Scan for the cell matching the given text and deliver its [X, Y] coordinate at center. 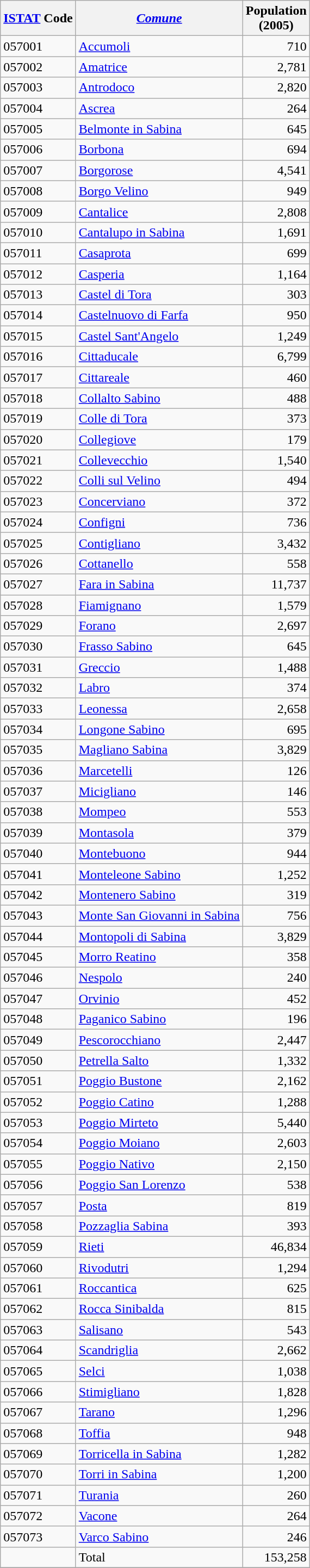
819 [276, 1205]
057018 [38, 398]
358 [276, 957]
057009 [38, 212]
452 [276, 999]
Magliano Sabina [159, 750]
Ascrea [159, 108]
2,820 [276, 88]
815 [276, 1309]
1,332 [276, 1061]
246 [276, 1536]
46,834 [276, 1247]
057032 [38, 688]
Forano [159, 626]
1,252 [276, 874]
057015 [38, 336]
057020 [38, 439]
710 [276, 46]
4,541 [276, 170]
057056 [38, 1185]
303 [276, 295]
460 [276, 377]
Casaprota [159, 253]
057021 [38, 460]
057069 [38, 1454]
950 [276, 315]
057044 [38, 936]
1,288 [276, 1102]
057053 [38, 1123]
1,488 [276, 667]
057066 [38, 1392]
057042 [38, 895]
057049 [38, 1040]
1,038 [276, 1371]
1,249 [276, 336]
Nespolo [159, 978]
Paganico Sabino [159, 1019]
Fara in Sabina [159, 584]
Rieti [159, 1247]
Longone Sabino [159, 729]
Amatrice [159, 67]
Configni [159, 522]
Borgo Velino [159, 191]
057063 [38, 1330]
Borgorose [159, 170]
Poggio San Lorenzo [159, 1185]
057036 [38, 771]
057029 [38, 626]
Castel Sant'Angelo [159, 336]
949 [276, 191]
Collegiove [159, 439]
Total [159, 1557]
Pescorocchiano [159, 1040]
494 [276, 481]
Torri in Sabina [159, 1474]
Selci [159, 1371]
057073 [38, 1536]
3,432 [276, 543]
Pozzaglia Sabina [159, 1226]
057017 [38, 377]
2,658 [276, 709]
1,200 [276, 1474]
553 [276, 812]
538 [276, 1185]
Concerviano [159, 501]
Varco Sabino [159, 1536]
5,440 [276, 1123]
Poggio Mirteto [159, 1123]
2,150 [276, 1164]
057050 [38, 1061]
488 [276, 398]
057055 [38, 1164]
Greccio [159, 667]
1,296 [276, 1412]
372 [276, 501]
057023 [38, 501]
Casperia [159, 274]
6,799 [276, 357]
057028 [38, 605]
2,447 [276, 1040]
057010 [38, 232]
Rocca Sinibalda [159, 1309]
ISTAT Code [38, 18]
558 [276, 563]
Morro Reatino [159, 957]
373 [276, 419]
736 [276, 522]
2,603 [276, 1143]
1,164 [276, 274]
699 [276, 253]
057059 [38, 1247]
057039 [38, 833]
057027 [38, 584]
Poggio Moiano [159, 1143]
1,828 [276, 1392]
Colli sul Velino [159, 481]
057038 [38, 812]
Accumoli [159, 46]
057013 [38, 295]
057051 [38, 1081]
948 [276, 1433]
057034 [38, 729]
Borbona [159, 150]
057048 [38, 1019]
057007 [38, 170]
Montenero Sabino [159, 895]
2,162 [276, 1081]
Cittareale [159, 377]
Frasso Sabino [159, 647]
057061 [38, 1288]
Poggio Catino [159, 1102]
057043 [38, 915]
Cantalupo in Sabina [159, 232]
240 [276, 978]
393 [276, 1226]
1,579 [276, 605]
057031 [38, 667]
057054 [38, 1143]
Marcetelli [159, 771]
Collevecchio [159, 460]
543 [276, 1330]
057035 [38, 750]
057001 [38, 46]
179 [276, 439]
Collalto Sabino [159, 398]
Mompeo [159, 812]
Monte San Giovanni in Sabina [159, 915]
Castel di Tora [159, 295]
057060 [38, 1268]
Population (2005) [276, 18]
Montopoli di Sabina [159, 936]
057030 [38, 647]
057002 [38, 67]
Poggio Nativo [159, 1164]
057057 [38, 1205]
Vacone [159, 1516]
Rivodutri [159, 1268]
057022 [38, 481]
2,697 [276, 626]
057072 [38, 1516]
Montebuono [159, 853]
Orvinio [159, 999]
057071 [38, 1495]
1,294 [276, 1268]
057026 [38, 563]
057062 [38, 1309]
057065 [38, 1371]
057052 [38, 1102]
057012 [38, 274]
Contigliano [159, 543]
Turania [159, 1495]
057005 [38, 129]
2,808 [276, 212]
Scandriglia [159, 1350]
1,540 [276, 460]
Posta [159, 1205]
Leonessa [159, 709]
Colle di Tora [159, 419]
Salisano [159, 1330]
694 [276, 150]
057067 [38, 1412]
Micigliano [159, 791]
057040 [38, 853]
Castelnuovo di Farfa [159, 315]
196 [276, 1019]
057070 [38, 1474]
057033 [38, 709]
057014 [38, 315]
Torricella in Sabina [159, 1454]
Cottanello [159, 563]
Stimigliano [159, 1392]
153,258 [276, 1557]
Tarano [159, 1412]
Cittaducale [159, 357]
057008 [38, 191]
Poggio Bustone [159, 1081]
Petrella Salto [159, 1061]
057064 [38, 1350]
Belmonte in Sabina [159, 129]
Toffia [159, 1433]
057045 [38, 957]
057041 [38, 874]
057016 [38, 357]
379 [276, 833]
Comune [159, 18]
057011 [38, 253]
057003 [38, 88]
Fiamignano [159, 605]
260 [276, 1495]
Labro [159, 688]
Antrodoco [159, 88]
2,781 [276, 67]
319 [276, 895]
374 [276, 688]
057006 [38, 150]
1,282 [276, 1454]
944 [276, 853]
756 [276, 915]
Monteleone Sabino [159, 874]
695 [276, 729]
057037 [38, 791]
146 [276, 791]
057004 [38, 108]
057058 [38, 1226]
057046 [38, 978]
057019 [38, 419]
Montasola [159, 833]
1,691 [276, 232]
Roccantica [159, 1288]
126 [276, 771]
2,662 [276, 1350]
057047 [38, 999]
057025 [38, 543]
625 [276, 1288]
057068 [38, 1433]
057024 [38, 522]
Cantalice [159, 212]
11,737 [276, 584]
